For the text-containing cell, return its midpoint in (x, y) coordinate format. 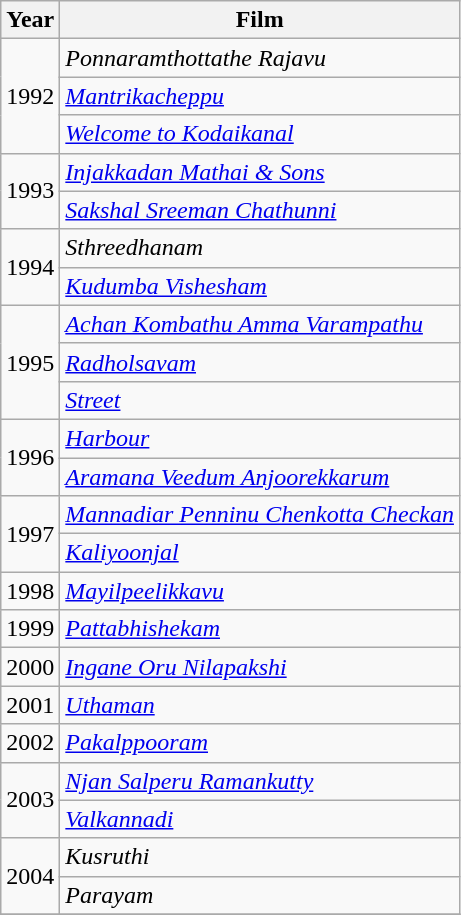
Pattabhishekam (260, 629)
Mannadiar Penninu Chenkotta Checkan (260, 515)
Kudumba Vishesham (260, 286)
2000 (30, 667)
2003 (30, 800)
Njan Salperu Ramankutty (260, 781)
Achan Kombathu Amma Varampathu (260, 324)
Pakalppooram (260, 743)
Injakkadan Mathai & Sons (260, 172)
1998 (30, 591)
1997 (30, 534)
Parayam (260, 895)
Kusruthi (260, 857)
1999 (30, 629)
2001 (30, 705)
Harbour (260, 438)
2004 (30, 876)
Sthreedhanam (260, 248)
Mayilpeelikkavu (260, 591)
Welcome to Kodaikanal (260, 134)
1994 (30, 267)
Aramana Veedum Anjoorekkarum (260, 477)
Valkannadi (260, 819)
Sakshal Sreeman Chathunni (260, 210)
1993 (30, 191)
Ponnaramthottathe Rajavu (260, 58)
2002 (30, 743)
Radholsavam (260, 362)
1992 (30, 96)
Film (260, 20)
Ingane Oru Nilapakshi (260, 667)
Year (30, 20)
Mantrikacheppu (260, 96)
1996 (30, 457)
Kaliyoonjal (260, 553)
1995 (30, 362)
Street (260, 400)
Uthaman (260, 705)
